Find where the given text appears and provide that cell's center as [x, y] coordinate. 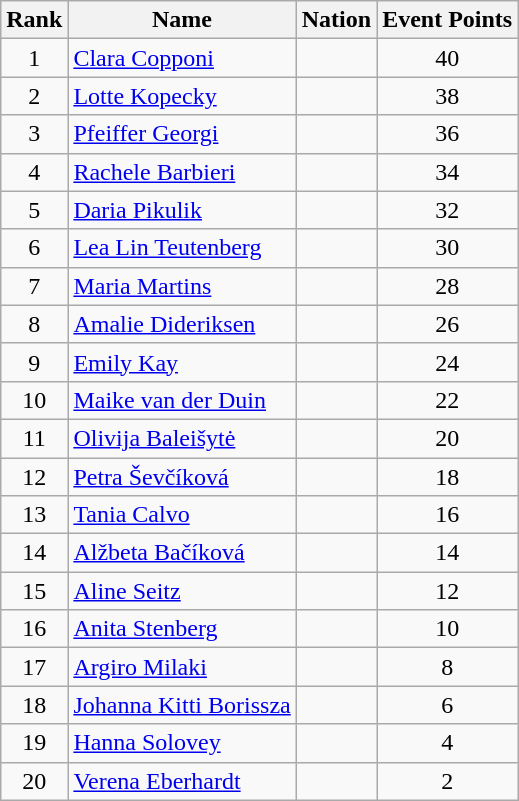
Lea Lin Teutenberg [182, 248]
Maria Martins [182, 286]
Alžbeta Bačíková [182, 553]
40 [448, 58]
Rank [34, 20]
Daria Pikulik [182, 210]
Hanna Solovey [182, 743]
Verena Eberhardt [182, 781]
9 [34, 362]
5 [34, 210]
Tania Calvo [182, 515]
Johanna Kitti Borissza [182, 705]
15 [34, 591]
Nation [336, 20]
7 [34, 286]
13 [34, 515]
Argiro Milaki [182, 667]
Anita Stenberg [182, 629]
Name [182, 20]
Olivija Baleišytė [182, 438]
Aline Seitz [182, 591]
Pfeiffer Georgi [182, 134]
Event Points [448, 20]
Amalie Dideriksen [182, 324]
11 [34, 438]
38 [448, 96]
26 [448, 324]
34 [448, 172]
Petra Ševčíková [182, 477]
3 [34, 134]
30 [448, 248]
24 [448, 362]
17 [34, 667]
Emily Kay [182, 362]
28 [448, 286]
22 [448, 400]
36 [448, 134]
1 [34, 58]
19 [34, 743]
Rachele Barbieri [182, 172]
Clara Copponi [182, 58]
Maike van der Duin [182, 400]
Lotte Kopecky [182, 96]
32 [448, 210]
